Detect which cell encompasses the target text, then output its (X, Y) center coordinate. 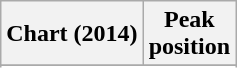
Peakposition (189, 34)
Chart (2014) (72, 34)
